Detect which cell encompasses the target text, then output its (X, Y) center coordinate. 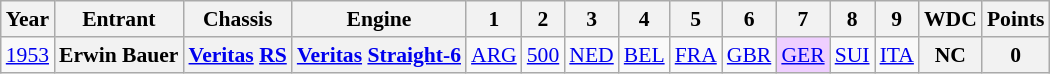
8 (852, 19)
Veritas Straight-6 (379, 55)
Erwin Bauer (118, 55)
3 (591, 19)
WDC (950, 19)
0 (1016, 55)
1 (494, 19)
Points (1016, 19)
2 (544, 19)
Engine (379, 19)
GBR (750, 55)
NC (950, 55)
9 (897, 19)
BEL (644, 55)
ITA (897, 55)
Veritas RS (238, 55)
GER (802, 55)
Entrant (118, 19)
Year (28, 19)
7 (802, 19)
FRA (696, 55)
NED (591, 55)
Chassis (238, 19)
4 (644, 19)
1953 (28, 55)
5 (696, 19)
ARG (494, 55)
6 (750, 19)
SUI (852, 55)
500 (544, 55)
